Search for the cell housing the specified text and yield its (x, y) center coordinate. 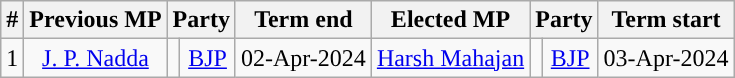
Term start (666, 20)
02-Apr-2024 (303, 58)
1 (12, 58)
Previous MP (96, 20)
03-Apr-2024 (666, 58)
Elected MP (450, 20)
# (12, 20)
J. P. Nadda (96, 58)
Term end (303, 20)
Harsh Mahajan (450, 58)
